Find where the given text appears and provide that cell's center as (x, y) coordinate. 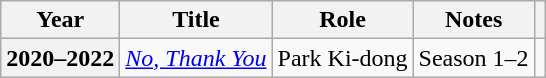
Park Ki-dong (342, 58)
Year (60, 20)
No, Thank You (196, 58)
Season 1–2 (474, 58)
Notes (474, 20)
Title (196, 20)
2020–2022 (60, 58)
Role (342, 20)
